For the text-containing cell, return its midpoint in [x, y] coordinate format. 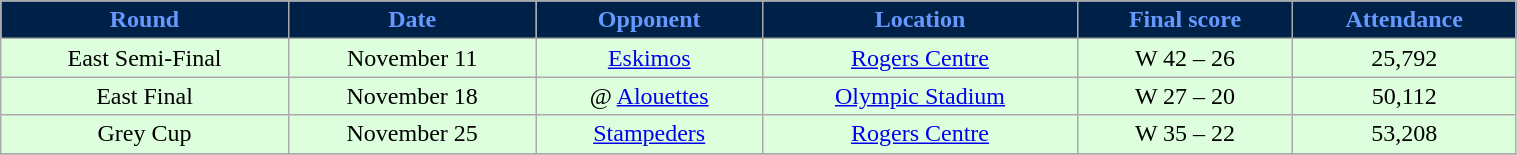
W 42 – 26 [1186, 58]
25,792 [1404, 58]
53,208 [1404, 134]
November 18 [412, 96]
Attendance [1404, 20]
Eskimos [649, 58]
East Final [144, 96]
East Semi-Final [144, 58]
Opponent [649, 20]
Olympic Stadium [920, 96]
W 35 – 22 [1186, 134]
Round [144, 20]
November 11 [412, 58]
November 25 [412, 134]
Final score [1186, 20]
Stampeders [649, 134]
@ Alouettes [649, 96]
Date [412, 20]
W 27 – 20 [1186, 96]
Location [920, 20]
50,112 [1404, 96]
Grey Cup [144, 134]
